Output the [X, Y] coordinate of the center of the cell containing the given text.  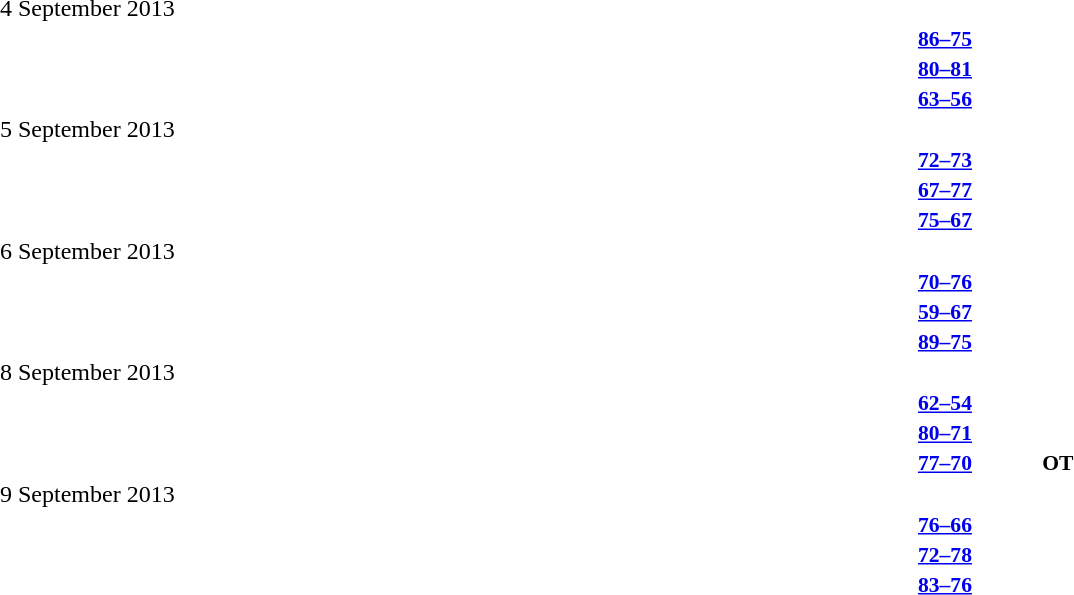
70–76 [946, 282]
80–81 [946, 68]
59–67 [946, 312]
75–67 [946, 220]
67–77 [946, 190]
72–73 [946, 160]
77–70 [946, 463]
86–75 [946, 38]
80–71 [946, 433]
72–78 [946, 554]
89–75 [946, 342]
76–66 [946, 524]
63–56 [946, 98]
62–54 [946, 403]
